Extract the (X, Y) coordinate from the center of the cell holding the provided text.  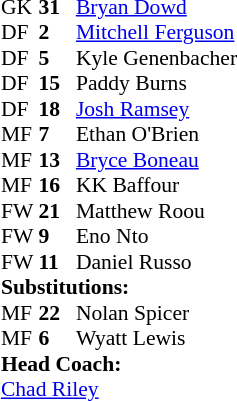
Josh Ramsey (156, 109)
18 (57, 109)
Eno Nto (156, 237)
Daniel Russo (156, 262)
11 (57, 262)
5 (57, 58)
Ethan O'Brien (156, 135)
22 (57, 313)
Bryce Boneau (156, 160)
Kyle Genenbacher (156, 58)
Wyatt Lewis (156, 339)
Paddy Burns (156, 83)
2 (57, 33)
Substitutions: (119, 287)
KK Baffour (156, 185)
Matthew Roou (156, 211)
Head Coach: (119, 364)
21 (57, 211)
6 (57, 339)
9 (57, 237)
15 (57, 83)
7 (57, 135)
16 (57, 185)
Mitchell Ferguson (156, 33)
Nolan Spicer (156, 313)
13 (57, 160)
